For the text-containing cell, return its midpoint in (X, Y) coordinate format. 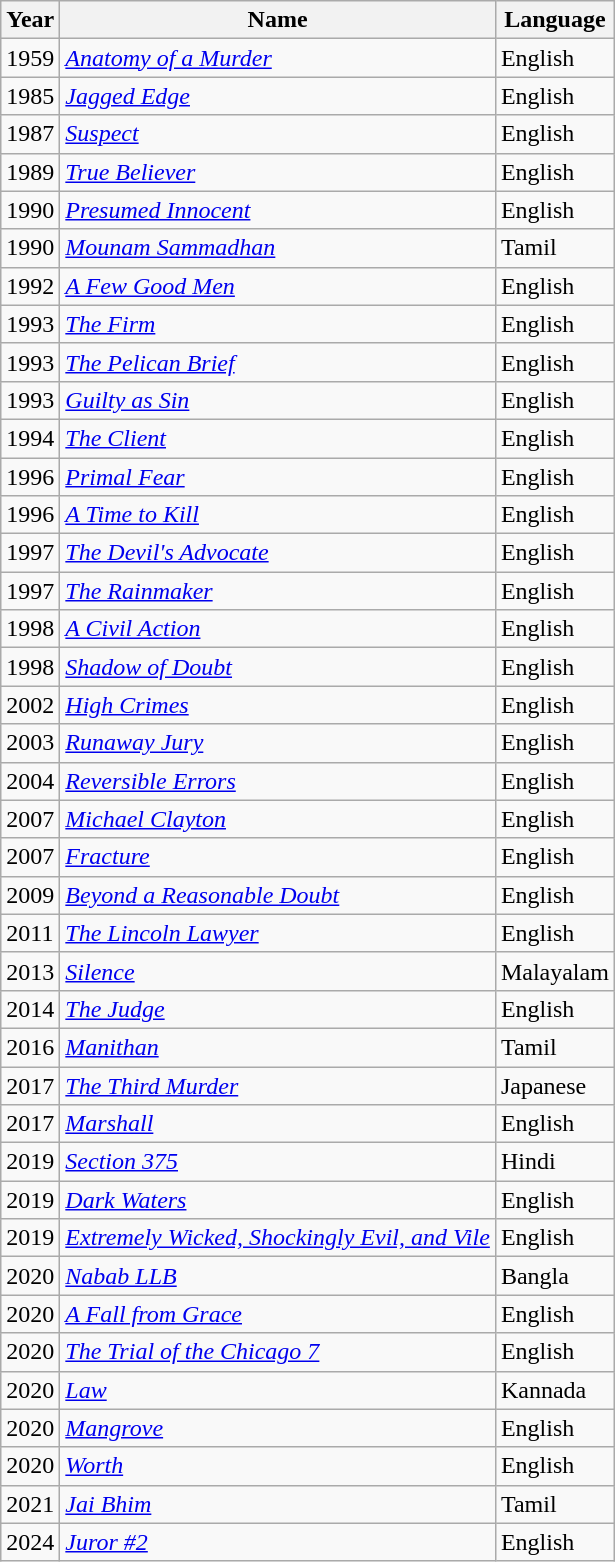
Marshall (278, 1124)
2003 (30, 743)
Silence (278, 971)
Bangla (554, 1276)
1959 (30, 58)
Beyond a Reasonable Doubt (278, 895)
Jai Bhim (278, 1504)
Dark Waters (278, 1200)
Hindi (554, 1162)
Law (278, 1390)
Kannada (554, 1390)
True Believer (278, 172)
2021 (30, 1504)
Michael Clayton (278, 819)
Primal Fear (278, 477)
Reversible Errors (278, 781)
Presumed Innocent (278, 210)
Malayalam (554, 971)
The Devil's Advocate (278, 553)
Japanese (554, 1085)
2024 (30, 1542)
The Firm (278, 324)
1994 (30, 438)
A Few Good Men (278, 286)
2009 (30, 895)
Jagged Edge (278, 96)
Manithan (278, 1047)
Worth (278, 1466)
Juror #2 (278, 1542)
High Crimes (278, 705)
1989 (30, 172)
The Client (278, 438)
Year (30, 20)
Suspect (278, 134)
Language (554, 20)
Shadow of Doubt (278, 667)
The Rainmaker (278, 591)
Runaway Jury (278, 743)
The Judge (278, 1009)
A Civil Action (278, 629)
1992 (30, 286)
Nabab LLB (278, 1276)
Guilty as Sin (278, 400)
Anatomy of a Murder (278, 58)
2004 (30, 781)
Extremely Wicked, Shockingly Evil, and Vile (278, 1238)
A Fall from Grace (278, 1314)
1985 (30, 96)
2014 (30, 1009)
Mangrove (278, 1428)
Fracture (278, 857)
2002 (30, 705)
2016 (30, 1047)
2011 (30, 933)
The Pelican Brief (278, 362)
Mounam Sammadhan (278, 248)
The Trial of the Chicago 7 (278, 1352)
The Lincoln Lawyer (278, 933)
The Third Murder (278, 1085)
1987 (30, 134)
Section 375 (278, 1162)
Name (278, 20)
2013 (30, 971)
A Time to Kill (278, 515)
